Provide the [x, y] coordinate of the cell's center where the given text is located.  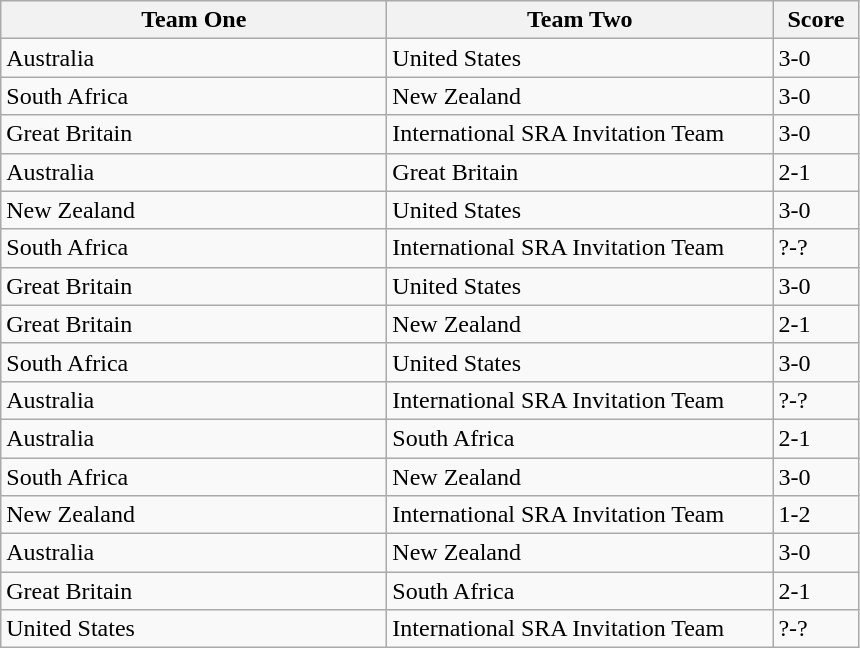
Team One [194, 20]
Score [816, 20]
Team Two [580, 20]
1-2 [816, 515]
